Detect which cell encompasses the target text, then output its (x, y) center coordinate. 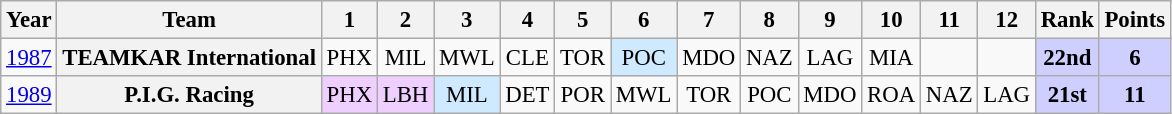
LBH (405, 95)
2 (405, 20)
Points (1134, 20)
9 (830, 20)
P.I.G. Racing (189, 95)
MIA (892, 58)
POR (583, 95)
3 (467, 20)
TEAMKAR International (189, 58)
CLE (528, 58)
DET (528, 95)
Rank (1067, 20)
12 (1006, 20)
4 (528, 20)
21st (1067, 95)
10 (892, 20)
Year (29, 20)
8 (770, 20)
5 (583, 20)
Team (189, 20)
ROA (892, 95)
22nd (1067, 58)
7 (709, 20)
1989 (29, 95)
1 (349, 20)
1987 (29, 58)
